Return the [X, Y] coordinate for the center point of the cell that contains the specified text.  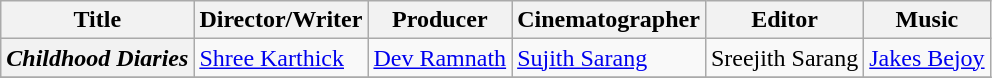
Jakes Bejoy [927, 58]
Shree Karthick [281, 58]
Sujith Sarang [609, 58]
Sreejith Sarang [784, 58]
Dev Ramnath [440, 58]
Director/Writer [281, 20]
Title [98, 20]
Cinematographer [609, 20]
Editor [784, 20]
Childhood Diaries [98, 58]
Producer [440, 20]
Music [927, 20]
